For the text-containing cell, return its midpoint in (X, Y) coordinate format. 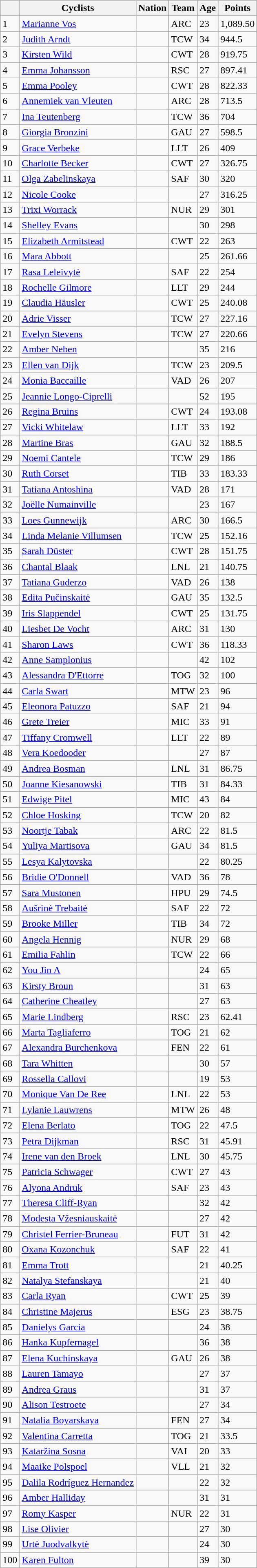
220.66 (237, 334)
102 (237, 660)
Elena Berlato (78, 1125)
188.5 (237, 442)
Marianne Vos (78, 24)
254 (237, 272)
Age (208, 8)
Karen Fulton (78, 1560)
17 (10, 272)
Valentina Carretta (78, 1435)
Emma Trott (78, 1265)
138 (237, 582)
Kataržina Sosna (78, 1451)
Noortje Tabak (78, 830)
51 (10, 799)
132.5 (237, 598)
74 (10, 1156)
Tara Whitten (78, 1063)
Kirsty Broun (78, 986)
Monique Van De Ree (78, 1094)
171 (237, 489)
Aušrinė Trebaitė (78, 908)
Giorgia Bronzini (78, 132)
1 (10, 24)
4 (10, 70)
45.75 (237, 1156)
Shelley Evans (78, 225)
130 (237, 629)
Dalila Rodríguez Hernandez (78, 1482)
99 (10, 1544)
73 (10, 1141)
Bridie O'Donnell (78, 877)
Kirsten Wild (78, 55)
Iris Slappendel (78, 613)
97 (10, 1513)
Grace Verbeke (78, 148)
16 (10, 256)
9 (10, 148)
193.08 (237, 411)
Amber Halliday (78, 1498)
76 (10, 1188)
Charlotte Becker (78, 163)
822.33 (237, 86)
897.41 (237, 70)
80.25 (237, 861)
12 (10, 194)
54 (10, 846)
Maaike Polspoel (78, 1467)
Carla Ryan (78, 1296)
152.16 (237, 536)
301 (237, 210)
Lylanie Lauwrens (78, 1110)
Grete Treier (78, 722)
Loes Gunnewijk (78, 520)
Brooke Miller (78, 923)
118.33 (237, 644)
Oxana Kozonchuk (78, 1250)
70 (10, 1094)
Urtė Juodvalkytė (78, 1544)
Eleonora Patuzzo (78, 707)
86.75 (237, 769)
131.75 (237, 613)
Monia Baccaille (78, 380)
7 (10, 117)
81 (10, 1265)
77 (10, 1203)
Joëlle Numainville (78, 505)
261.66 (237, 256)
Sarah Düster (78, 551)
Rasa Leleivytė (78, 272)
67 (10, 1048)
Liesbet De Vocht (78, 629)
33.5 (237, 1435)
Andrea Bosman (78, 769)
5 (10, 86)
Adrie Visser (78, 318)
Patricia Schwager (78, 1172)
Joanne Kiesanowski (78, 784)
Lesya Kalytovska (78, 861)
60 (10, 939)
Sharon Laws (78, 644)
Emilia Fahlin (78, 955)
49 (10, 769)
Trixi Worrack (78, 210)
90 (10, 1405)
8 (10, 132)
46 (10, 722)
Lauren Tamayo (78, 1374)
140.75 (237, 567)
Vicki Whitelaw (78, 427)
704 (237, 117)
75 (10, 1172)
44 (10, 691)
84.33 (237, 784)
207 (237, 380)
Regina Bruins (78, 411)
Martine Bras (78, 442)
Ruth Corset (78, 474)
VAI (183, 1451)
58 (10, 908)
Petra Dijkman (78, 1141)
98 (10, 1529)
919.75 (237, 55)
11 (10, 179)
80 (10, 1250)
Hanka Kupfernagel (78, 1343)
6 (10, 101)
15 (10, 241)
Amber Neben (78, 349)
Alison Testroete (78, 1405)
Theresa Cliff-Ryan (78, 1203)
Rossella Callovi (78, 1079)
Team (183, 8)
Edwige Pitel (78, 799)
47 (10, 738)
VLL (183, 1467)
Romy Kasper (78, 1513)
244 (237, 287)
Evelyn Stevens (78, 334)
62.41 (237, 1017)
Sara Mustonen (78, 892)
59 (10, 923)
Chantal Blaak (78, 567)
Tatiana Guderzo (78, 582)
85 (10, 1327)
320 (237, 179)
1,089.50 (237, 24)
Tiffany Cromwell (78, 738)
ESG (183, 1312)
86 (10, 1343)
186 (237, 458)
216 (237, 349)
Jeannie Longo-Ciprelli (78, 396)
Christine Majerus (78, 1312)
Emma Pooley (78, 86)
Cyclists (78, 8)
Marta Tagliaferro (78, 1032)
Judith Arndt (78, 39)
Ellen van Dijk (78, 365)
92 (10, 1435)
Chloe Hosking (78, 815)
56 (10, 877)
10 (10, 163)
40.25 (237, 1265)
167 (237, 505)
Modesta Vžesniauskaitė (78, 1219)
944.5 (237, 39)
Natalya Stefanskaya (78, 1281)
195 (237, 396)
Olga Zabelinskaya (78, 179)
713.5 (237, 101)
Anne Samplonius (78, 660)
45.91 (237, 1141)
Tatiana Antoshina (78, 489)
83 (10, 1296)
Catherine Cheatley (78, 1001)
HPU (183, 892)
Annemiek van Vleuten (78, 101)
Lise Olivier (78, 1529)
2 (10, 39)
298 (237, 225)
Andrea Graus (78, 1389)
50 (10, 784)
Mara Abbott (78, 256)
326.75 (237, 163)
Emma Johansson (78, 70)
18 (10, 287)
55 (10, 861)
Christel Ferrier-Bruneau (78, 1234)
183.33 (237, 474)
74.5 (237, 892)
13 (10, 210)
45 (10, 707)
Danielys García (78, 1327)
71 (10, 1110)
151.75 (237, 551)
227.16 (237, 318)
88 (10, 1374)
Natalia Boyarskaya (78, 1420)
Noemi Cantele (78, 458)
Irene van den Broek (78, 1156)
Alexandra Burchenkova (78, 1048)
93 (10, 1451)
Alessandra D'Ettorre (78, 675)
69 (10, 1079)
192 (237, 427)
64 (10, 1001)
209.5 (237, 365)
FUT (183, 1234)
3 (10, 55)
240.08 (237, 303)
Points (237, 8)
598.5 (237, 132)
Ina Teutenberg (78, 117)
You Jin A (78, 970)
38.75 (237, 1312)
Edita Pučinskaitė (78, 598)
Linda Melanie Villumsen (78, 536)
47.5 (237, 1125)
409 (237, 148)
Yuliya Martisova (78, 846)
166.5 (237, 520)
Claudia Häusler (78, 303)
Alyona Andruk (78, 1188)
Carla Swart (78, 691)
Rochelle Gilmore (78, 287)
316.25 (237, 194)
Elizabeth Armitstead (78, 241)
Elena Kuchinskaya (78, 1358)
Vera Koedooder (78, 753)
14 (10, 225)
79 (10, 1234)
95 (10, 1482)
Marie Lindberg (78, 1017)
263 (237, 241)
Nation (152, 8)
Angela Hennig (78, 939)
Nicole Cooke (78, 194)
